From the cell containing the given text, extract its center point as [X, Y] coordinate. 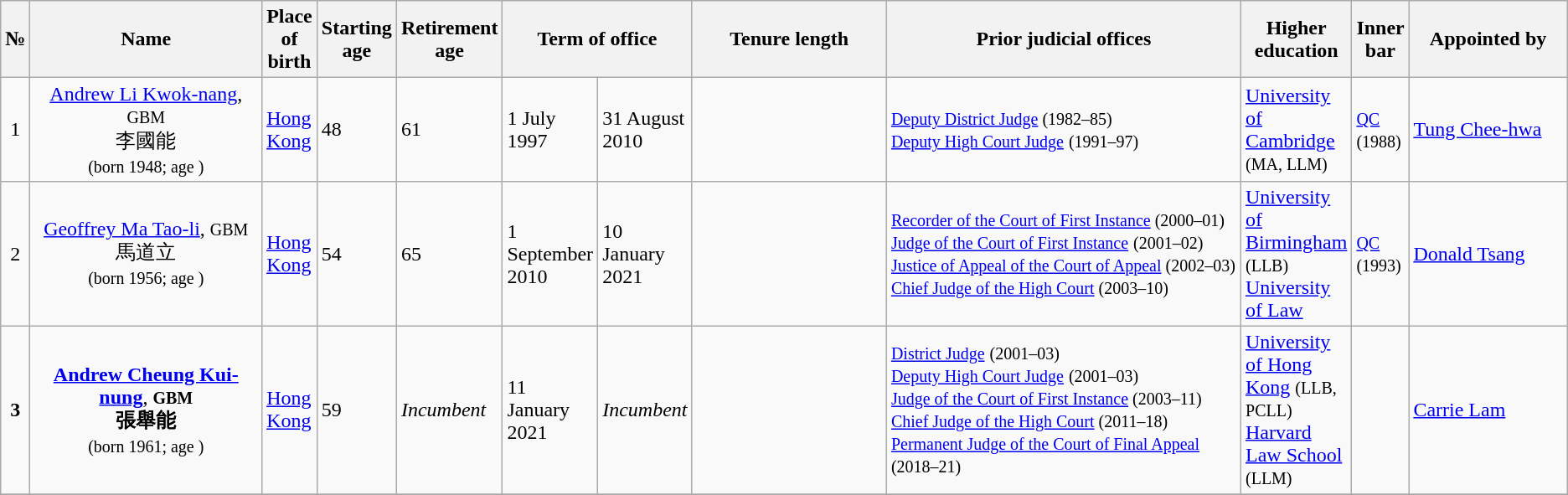
1 [15, 130]
Carrie Lam [1488, 410]
University of Birmingham (LLB)University of Law [1296, 253]
QC (1993) [1380, 253]
№ [15, 39]
31 August 2010 [645, 130]
Higher education [1296, 39]
Name [146, 39]
Tung Chee-hwa [1488, 130]
Andrew Li Kwok-nang, GBM李國能(born 1948; age ) [146, 130]
11 January 2021 [550, 410]
48 [357, 130]
Inner bar [1380, 39]
Term of office [597, 39]
Prior judicial offices [1064, 39]
54 [357, 253]
University of Cambridge (MA, LLM) [1296, 130]
10 January 2021 [645, 253]
QC (1988) [1380, 130]
Donald Tsang [1488, 253]
Tenure length [789, 39]
3 [15, 410]
Place of birth [290, 39]
1 July 1997 [550, 130]
1 September 2010 [550, 253]
59 [357, 410]
Appointed by [1488, 39]
Retirement age [449, 39]
61 [449, 130]
Andrew Cheung Kui-nung, GBM張舉能(born 1961; age ) [146, 410]
Geoffrey Ma Tao-li, GBM馬道立(born 1956; age ) [146, 253]
65 [449, 253]
Starting age [357, 39]
2 [15, 253]
Deputy District Judge (1982–85)Deputy High Court Judge (1991–97) [1064, 130]
University of Hong Kong (LLB, PCLL)Harvard Law School (LLM) [1296, 410]
